Output the (X, Y) coordinate of the center of the cell containing the given text.  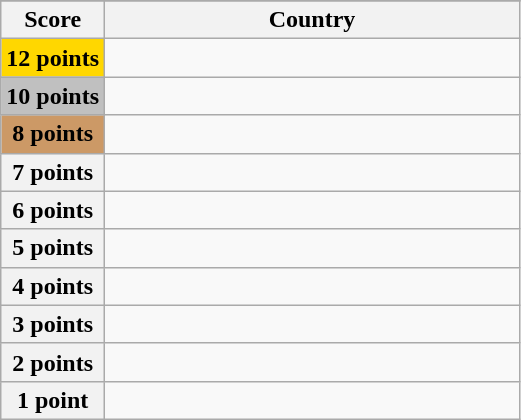
10 points (53, 96)
3 points (53, 324)
4 points (53, 286)
Country (312, 20)
12 points (53, 58)
5 points (53, 248)
1 point (53, 400)
7 points (53, 172)
8 points (53, 134)
Score (53, 20)
2 points (53, 362)
6 points (53, 210)
